Identify which cell holds the provided text, then report its (X, Y) central coordinate. 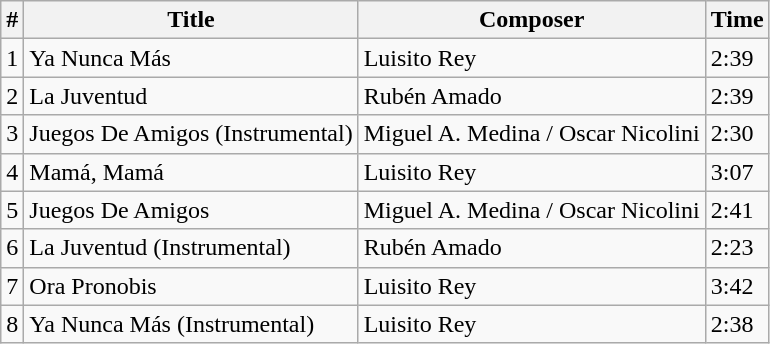
2:41 (737, 210)
# (12, 20)
Composer (532, 20)
2:30 (737, 134)
3:42 (737, 286)
7 (12, 286)
Juegos De Amigos (Instrumental) (191, 134)
2:23 (737, 248)
2:38 (737, 324)
3:07 (737, 172)
6 (12, 248)
2 (12, 96)
Ya Nunca Más (Instrumental) (191, 324)
Time (737, 20)
Juegos De Amigos (191, 210)
La Juventud (Instrumental) (191, 248)
3 (12, 134)
8 (12, 324)
4 (12, 172)
Mamá, Mamá (191, 172)
Ya Nunca Más (191, 58)
Ora Pronobis (191, 286)
5 (12, 210)
Title (191, 20)
La Juventud (191, 96)
1 (12, 58)
